Pinpoint the cell where the given text exists, returning its [X, Y] midpoint coordinate. 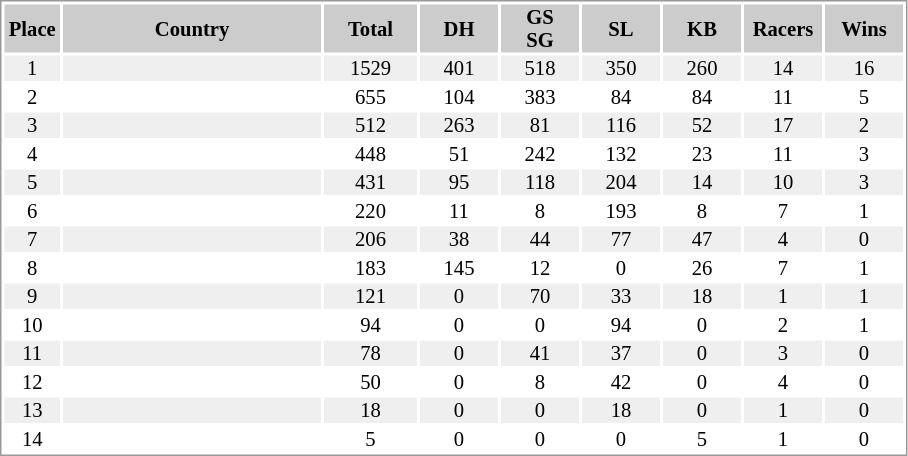
401 [459, 69]
1529 [370, 69]
33 [621, 297]
9 [32, 297]
GSSG [540, 28]
DH [459, 28]
193 [621, 211]
220 [370, 211]
263 [459, 125]
23 [702, 154]
13 [32, 411]
Wins [864, 28]
SL [621, 28]
17 [783, 125]
52 [702, 125]
512 [370, 125]
206 [370, 239]
Country [192, 28]
183 [370, 268]
77 [621, 239]
37 [621, 353]
78 [370, 353]
51 [459, 154]
145 [459, 268]
431 [370, 183]
44 [540, 239]
260 [702, 69]
50 [370, 382]
26 [702, 268]
116 [621, 125]
383 [540, 97]
104 [459, 97]
350 [621, 69]
47 [702, 239]
95 [459, 183]
KB [702, 28]
6 [32, 211]
204 [621, 183]
16 [864, 69]
38 [459, 239]
121 [370, 297]
655 [370, 97]
118 [540, 183]
Racers [783, 28]
518 [540, 69]
41 [540, 353]
132 [621, 154]
242 [540, 154]
81 [540, 125]
Total [370, 28]
70 [540, 297]
42 [621, 382]
Place [32, 28]
448 [370, 154]
